Provide the [x, y] coordinate of the cell's center where the given text is located.  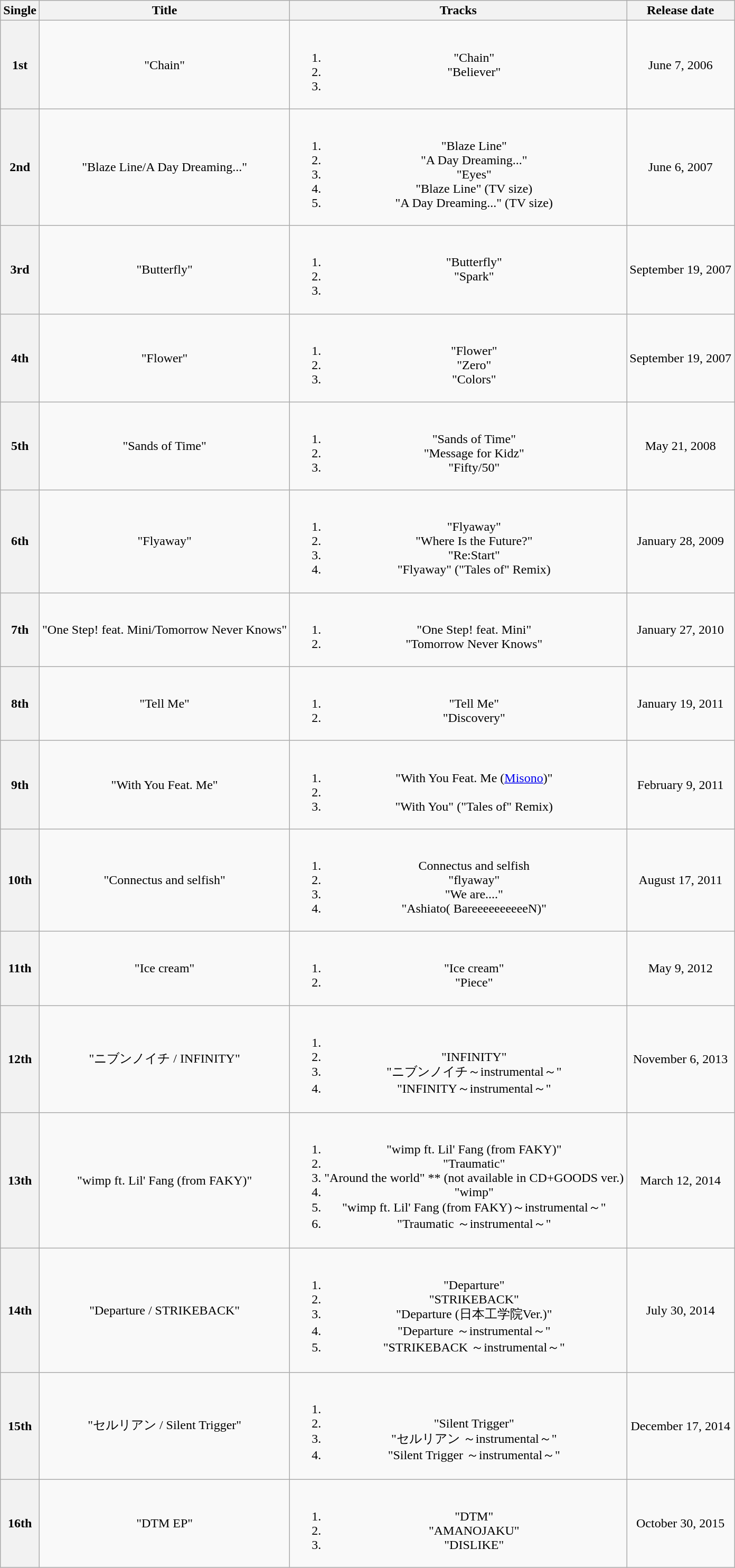
"Chain" [165, 64]
August 17, 2011 [681, 880]
"Sands of Time" [165, 446]
5th [20, 446]
"Sands of Time""Message for Kidz""Fifty/50" [458, 446]
"With You Feat. Me" [165, 785]
March 12, 2014 [681, 1181]
13th [20, 1181]
"DTM""AMANOJAKU""DISLIKE" [458, 1523]
"Ice cream" [165, 968]
June 7, 2006 [681, 64]
"One Step! feat. Mini/Tomorrow Never Knows" [165, 630]
"With You Feat. Me (Misono)""With You" ("Tales of" Remix) [458, 785]
June 6, 2007 [681, 167]
10th [20, 880]
"wimp ft. Lil' Fang (from FAKY)" [165, 1181]
"Chain""Believer" [458, 64]
"Departure / STRIKEBACK" [165, 1311]
2nd [20, 167]
May 21, 2008 [681, 446]
"セルリアン / Silent Trigger" [165, 1426]
1st [20, 64]
"Blaze Line""A Day Dreaming...""Eyes""Blaze Line" (TV size)"A Day Dreaming..." (TV size) [458, 167]
Tracks [458, 11]
15th [20, 1426]
"Silent Trigger""セルリアン ～instrumental～""Silent Trigger ～instrumental～" [458, 1426]
"Ice cream""Piece" [458, 968]
"One Step! feat. Mini""Tomorrow Never Knows" [458, 630]
"Flower" [165, 358]
"Flower""Zero""Colors" [458, 358]
"INFINITY""ニブンノイチ～instrumental～""INFINITY～instrumental～" [458, 1059]
11th [20, 968]
"Flyaway""Where Is the Future?""Re:Start""Flyaway" ("Tales of" Remix) [458, 541]
October 30, 2015 [681, 1523]
January 28, 2009 [681, 541]
May 9, 2012 [681, 968]
6th [20, 541]
"Connectus and selfish" [165, 880]
"ニブンノイチ / INFINITY" [165, 1059]
December 17, 2014 [681, 1426]
"Tell Me" [165, 703]
"Departure""STRIKEBACK""Departure (日本工学院Ver.)""Departure ～instrumental～""STRIKEBACK ～instrumental～" [458, 1311]
Single [20, 11]
July 30, 2014 [681, 1311]
January 19, 2011 [681, 703]
9th [20, 785]
12th [20, 1059]
November 6, 2013 [681, 1059]
"Flyaway" [165, 541]
January 27, 2010 [681, 630]
"DTM EP" [165, 1523]
7th [20, 630]
Connectus and selfish"flyaway""We are....""Ashiato( BareeeeeeeeeeN)" [458, 880]
February 9, 2011 [681, 785]
14th [20, 1311]
4th [20, 358]
8th [20, 703]
Release date [681, 11]
16th [20, 1523]
"Blaze Line/A Day Dreaming..." [165, 167]
3rd [20, 269]
Title [165, 11]
"Butterfly" [165, 269]
"Butterfly""Spark" [458, 269]
"Tell Me""Discovery" [458, 703]
